Locate the cell with the specified text and output its (X, Y) center coordinate. 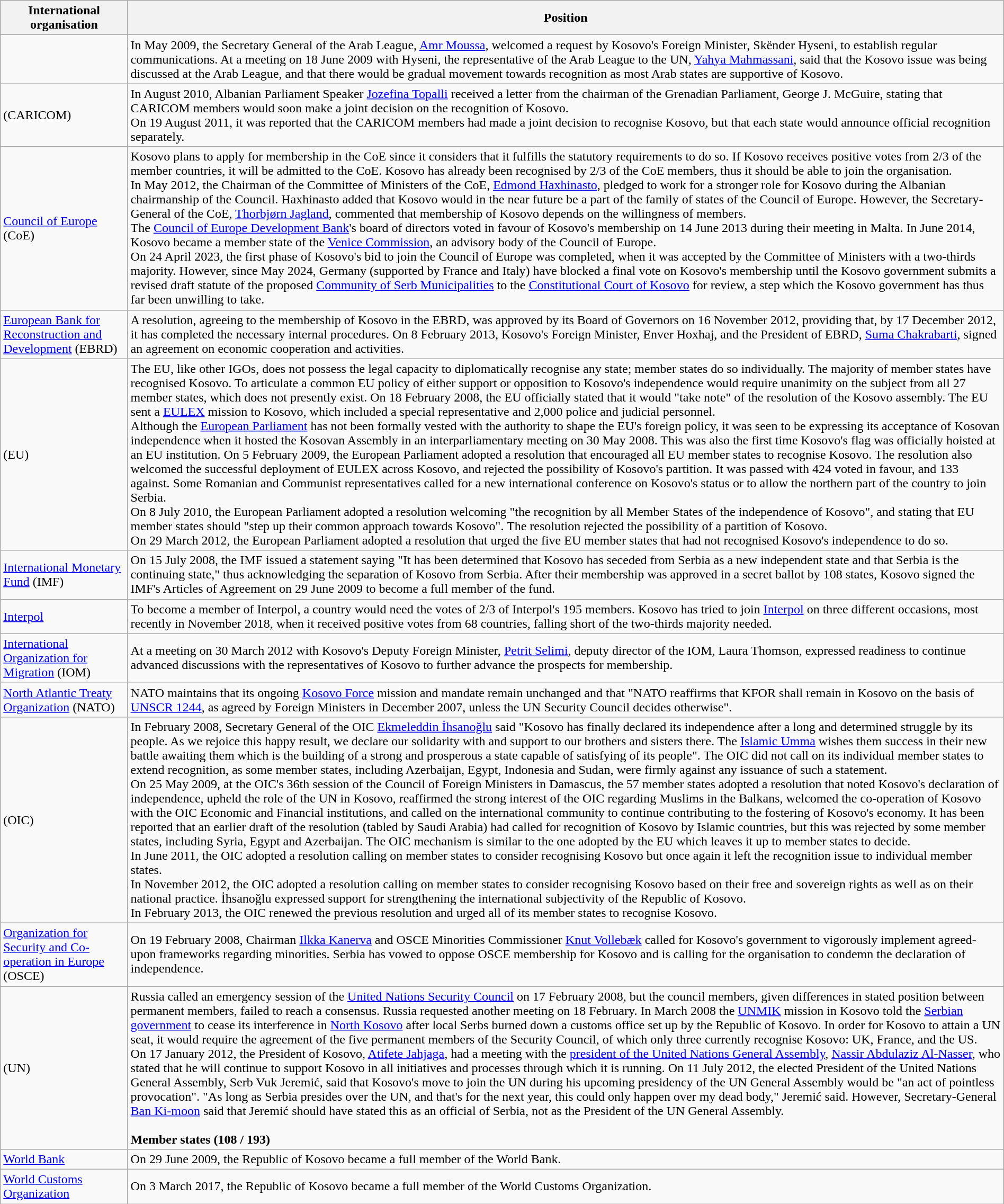
International Organization for Migration (IOM) (64, 658)
Position (566, 18)
European Bank for Reconstruction and Development (EBRD) (64, 334)
(UN) (64, 1068)
World Bank (64, 1160)
Organization for Security and Co-operation in Europe (OSCE) (64, 955)
International Monetary Fund (IMF) (64, 575)
International organisation (64, 18)
(CARICOM) (64, 115)
On 29 June 2009, the Republic of Kosovo became a full member of the World Bank. (566, 1160)
Interpol (64, 617)
(OIC) (64, 820)
World Customs Organization (64, 1187)
On 3 March 2017, the Republic of Kosovo became a full member of the World Customs Organization. (566, 1187)
(EU) (64, 454)
North Atlantic Treaty Organization (NATO) (64, 699)
Council of Europe (CoE) (64, 228)
